Output the [x, y] coordinate of the center of the cell containing the given text.  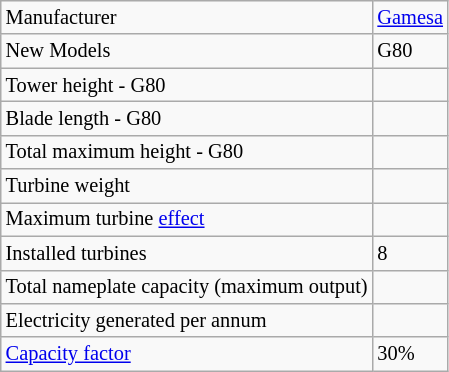
New Models [187, 51]
Manufacturer [187, 17]
Total maximum height - G80 [187, 152]
G80 [410, 51]
Maximum turbine effect [187, 219]
Tower height - G80 [187, 85]
30% [410, 354]
Electricity generated per annum [187, 320]
8 [410, 253]
Capacity factor [187, 354]
Gamesa [410, 17]
Blade length - G80 [187, 118]
Installed turbines [187, 253]
Total nameplate capacity (maximum output) [187, 287]
Turbine weight [187, 186]
